Locate the cell with the specified text and output its [X, Y] center coordinate. 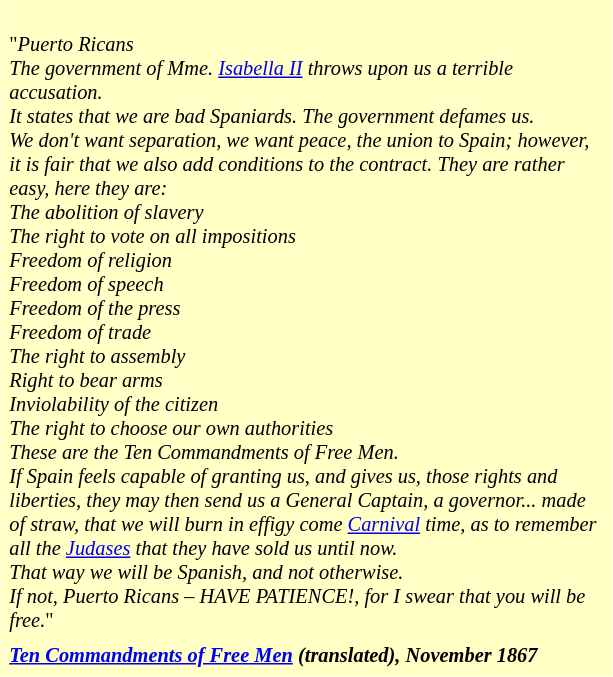
Ten Commandments of Free Men (translated), November 1867 [306, 656]
